Return the [X, Y] coordinate for the center point of the cell that contains the specified text.  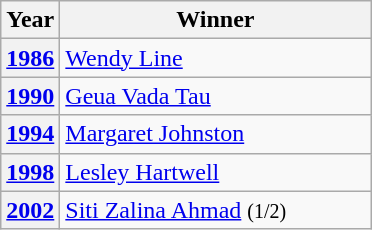
Margaret Johnston [216, 134]
Year [30, 20]
1986 [30, 58]
Wendy Line [216, 58]
1998 [30, 172]
1990 [30, 96]
2002 [30, 210]
Winner [216, 20]
Geua Vada Tau [216, 96]
1994 [30, 134]
Siti Zalina Ahmad (1/2) [216, 210]
Lesley Hartwell [216, 172]
